Identify which cell holds the provided text, then report its (X, Y) central coordinate. 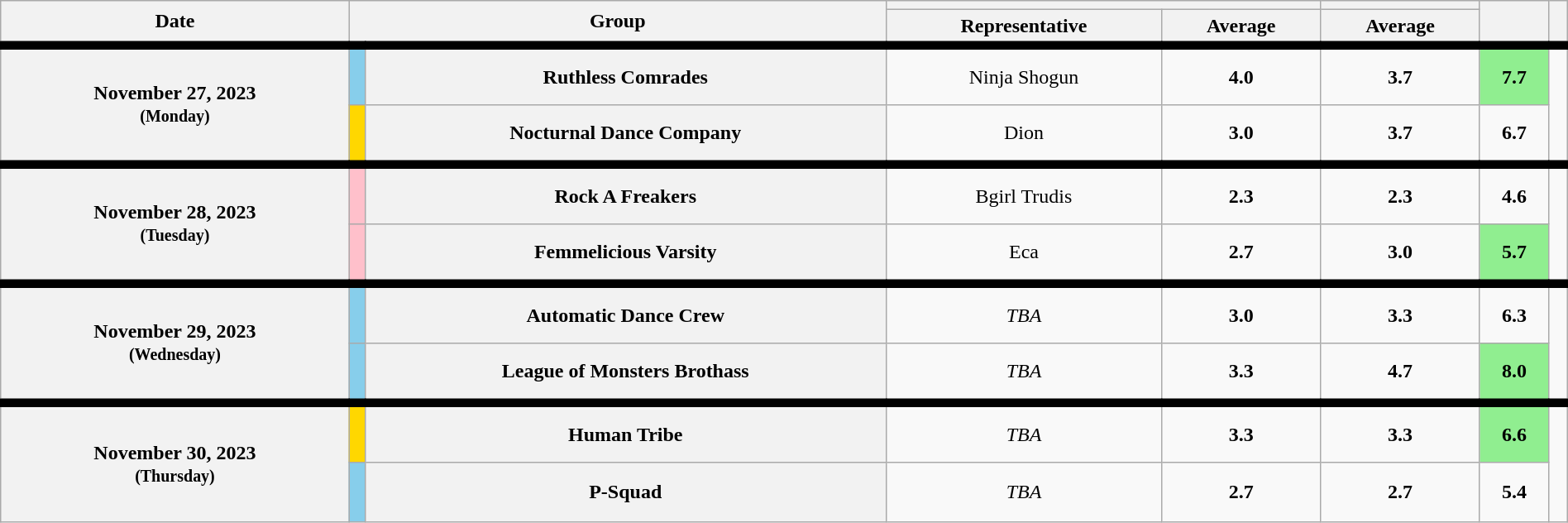
Bgirl Trudis (1024, 194)
Eca (1024, 253)
Date (175, 23)
Ruthless Comrades (625, 74)
Ninja Shogun (1024, 74)
November 29, 2023(Wednesday) (175, 343)
4.0 (1241, 74)
5.7 (1513, 253)
League of Monsters Brothass (625, 372)
Representative (1024, 28)
November 27, 2023(Monday) (175, 104)
6.6 (1513, 432)
November 30, 2023(Thursday) (175, 462)
6.7 (1513, 134)
Group (617, 23)
4.7 (1400, 372)
6.3 (1513, 313)
P-Squad (625, 492)
Human Tribe (625, 432)
8.0 (1513, 372)
November 28, 2023(Tuesday) (175, 223)
4.6 (1513, 194)
Femmelicious Varsity (625, 253)
5.4 (1513, 492)
Automatic Dance Crew (625, 313)
Dion (1024, 134)
Nocturnal Dance Company (625, 134)
7.7 (1513, 74)
Rock A Freakers (625, 194)
